Locate the cell with the specified text and output its [X, Y] center coordinate. 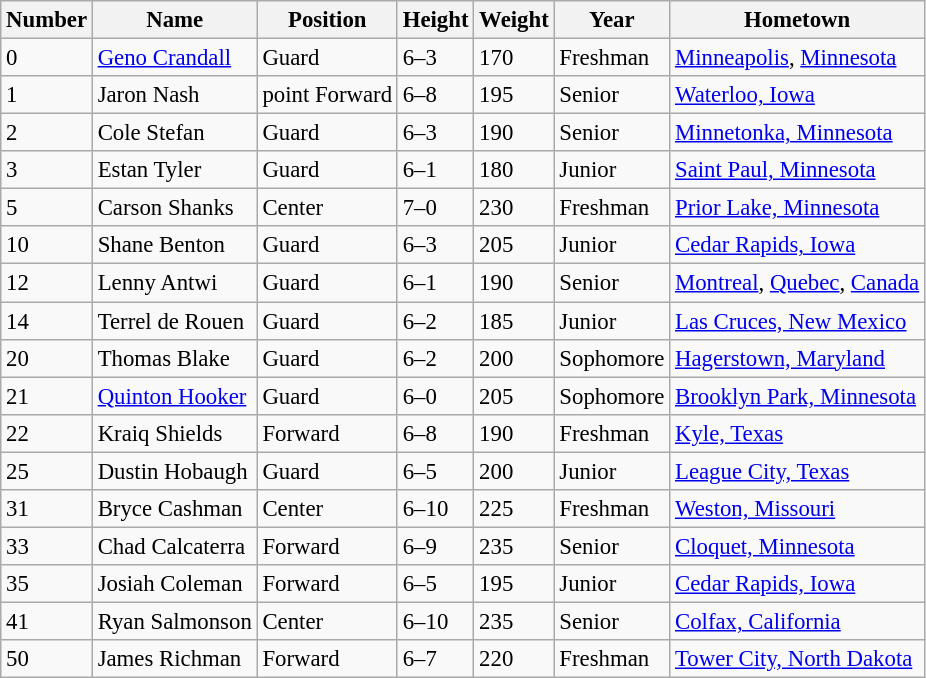
220 [514, 659]
Las Cruces, New Mexico [798, 321]
3 [47, 170]
Terrel de Rouen [174, 321]
James Richman [174, 659]
Brooklyn Park, Minnesota [798, 396]
41 [47, 621]
7–0 [435, 208]
5 [47, 208]
Colfax, California [798, 621]
Josiah Coleman [174, 584]
Hagerstown, Maryland [798, 358]
6–0 [435, 396]
25 [47, 471]
Dustin Hobaugh [174, 471]
Year [612, 20]
230 [514, 208]
Height [435, 20]
Saint Paul, Minnesota [798, 170]
Weight [514, 20]
Lenny Antwi [174, 283]
point Forward [327, 95]
12 [47, 283]
Position [327, 20]
Shane Benton [174, 245]
6–9 [435, 546]
Chad Calcaterra [174, 546]
14 [47, 321]
Weston, Missouri [798, 509]
Cole Stefan [174, 133]
Prior Lake, Minnesota [798, 208]
Quinton Hooker [174, 396]
Jaron Nash [174, 95]
Ryan Salmonson [174, 621]
185 [514, 321]
Name [174, 20]
22 [47, 433]
50 [47, 659]
180 [514, 170]
20 [47, 358]
Tower City, North Dakota [798, 659]
Hometown [798, 20]
Montreal, Quebec, Canada [798, 283]
Estan Tyler [174, 170]
Thomas Blake [174, 358]
League City, Texas [798, 471]
0 [47, 58]
10 [47, 245]
Minnetonka, Minnesota [798, 133]
Carson Shanks [174, 208]
21 [47, 396]
Cloquet, Minnesota [798, 546]
33 [47, 546]
35 [47, 584]
Number [47, 20]
Bryce Cashman [174, 509]
Kraiq Shields [174, 433]
Geno Crandall [174, 58]
2 [47, 133]
Kyle, Texas [798, 433]
170 [514, 58]
6–7 [435, 659]
Waterloo, Iowa [798, 95]
31 [47, 509]
1 [47, 95]
225 [514, 509]
Minneapolis, Minnesota [798, 58]
